Identify which cell holds the provided text, then report its [x, y] central coordinate. 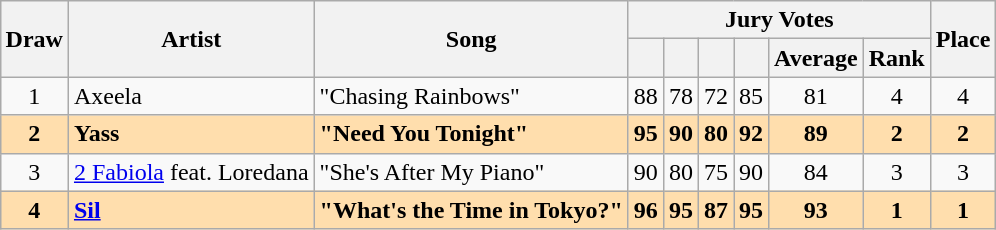
89 [816, 134]
Song [471, 39]
87 [716, 210]
78 [680, 96]
Axeela [191, 96]
96 [646, 210]
Place [963, 39]
Sil [191, 210]
Draw [34, 39]
92 [752, 134]
75 [716, 172]
81 [816, 96]
"What's the Time in Tokyo?" [471, 210]
Artist [191, 39]
Yass [191, 134]
85 [752, 96]
"Need You Tonight" [471, 134]
88 [646, 96]
"Chasing Rainbows" [471, 96]
93 [816, 210]
Average [816, 58]
Jury Votes [779, 20]
Rank [896, 58]
2 Fabiola feat. Loredana [191, 172]
"She's After My Piano" [471, 172]
84 [816, 172]
72 [716, 96]
